Capture the cell that displays the provided text and extract its (x, y) central coordinate. 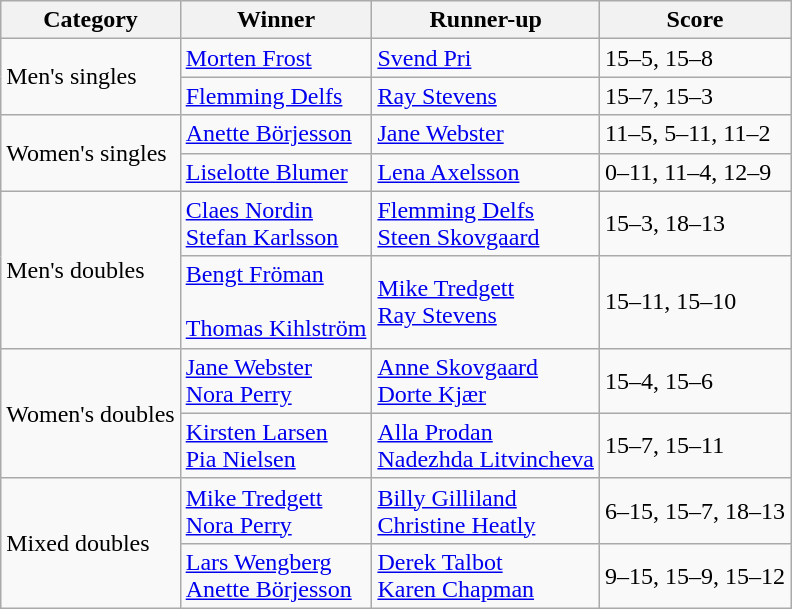
Anne Skovgaard Dorte Kjær (486, 380)
Men's doubles (90, 270)
Flemming Delfs (276, 96)
Jane Webster (486, 134)
11–5, 5–11, 11–2 (696, 134)
15–5, 15–8 (696, 58)
Women's doubles (90, 413)
Derek Talbot Karen Chapman (486, 576)
Lars Wengberg Anette Börjesson (276, 576)
Winner (276, 20)
Liselotte Blumer (276, 172)
Ray Stevens (486, 96)
15–11, 15–10 (696, 302)
0–11, 11–4, 12–9 (696, 172)
15–4, 15–6 (696, 380)
Mixed doubles (90, 543)
Runner-up (486, 20)
Alla Prodan Nadezhda Litvincheva (486, 446)
Jane Webster Nora Perry (276, 380)
15–7, 15–11 (696, 446)
Flemming Delfs Steen Skovgaard (486, 224)
Score (696, 20)
Women's singles (90, 153)
6–15, 15–7, 18–13 (696, 510)
Claes Nordin Stefan Karlsson (276, 224)
Mike Tredgett Ray Stevens (486, 302)
Svend Pri (486, 58)
15–7, 15–3 (696, 96)
Bengt Fröman Thomas Kihlström (276, 302)
15–3, 18–13 (696, 224)
Kirsten Larsen Pia Nielsen (276, 446)
9–15, 15–9, 15–12 (696, 576)
Men's singles (90, 77)
Morten Frost (276, 58)
Mike Tredgett Nora Perry (276, 510)
Lena Axelsson (486, 172)
Billy Gilliland Christine Heatly (486, 510)
Anette Börjesson (276, 134)
Category (90, 20)
